Search for the cell housing the specified text and yield its (X, Y) center coordinate. 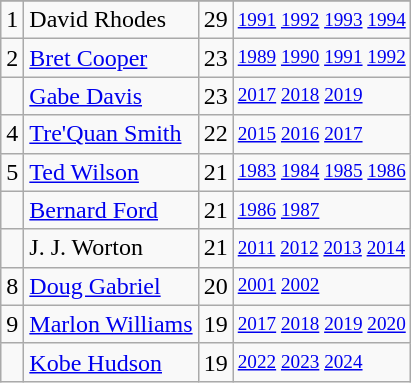
Tre'Quan Smith (111, 134)
David Rhodes (111, 20)
2017 2018 2019 (322, 96)
1986 1987 (322, 210)
Ted Wilson (111, 172)
Kobe Hudson (111, 362)
2001 2002 (322, 286)
Doug Gabriel (111, 286)
J. J. Worton (111, 248)
Bernard Ford (111, 210)
Bret Cooper (111, 58)
2015 2016 2017 (322, 134)
1991 1992 1993 1994 (322, 20)
2 (12, 58)
20 (216, 286)
1983 1984 1985 1986 (322, 172)
22 (216, 134)
2022 2023 2024 (322, 362)
1 (12, 20)
9 (12, 324)
2017 2018 2019 2020 (322, 324)
1989 1990 1991 1992 (322, 58)
5 (12, 172)
4 (12, 134)
2011 2012 2013 2014 (322, 248)
Marlon Williams (111, 324)
29 (216, 20)
8 (12, 286)
Gabe Davis (111, 96)
